Scan for the cell matching the given text and deliver its [X, Y] coordinate at center. 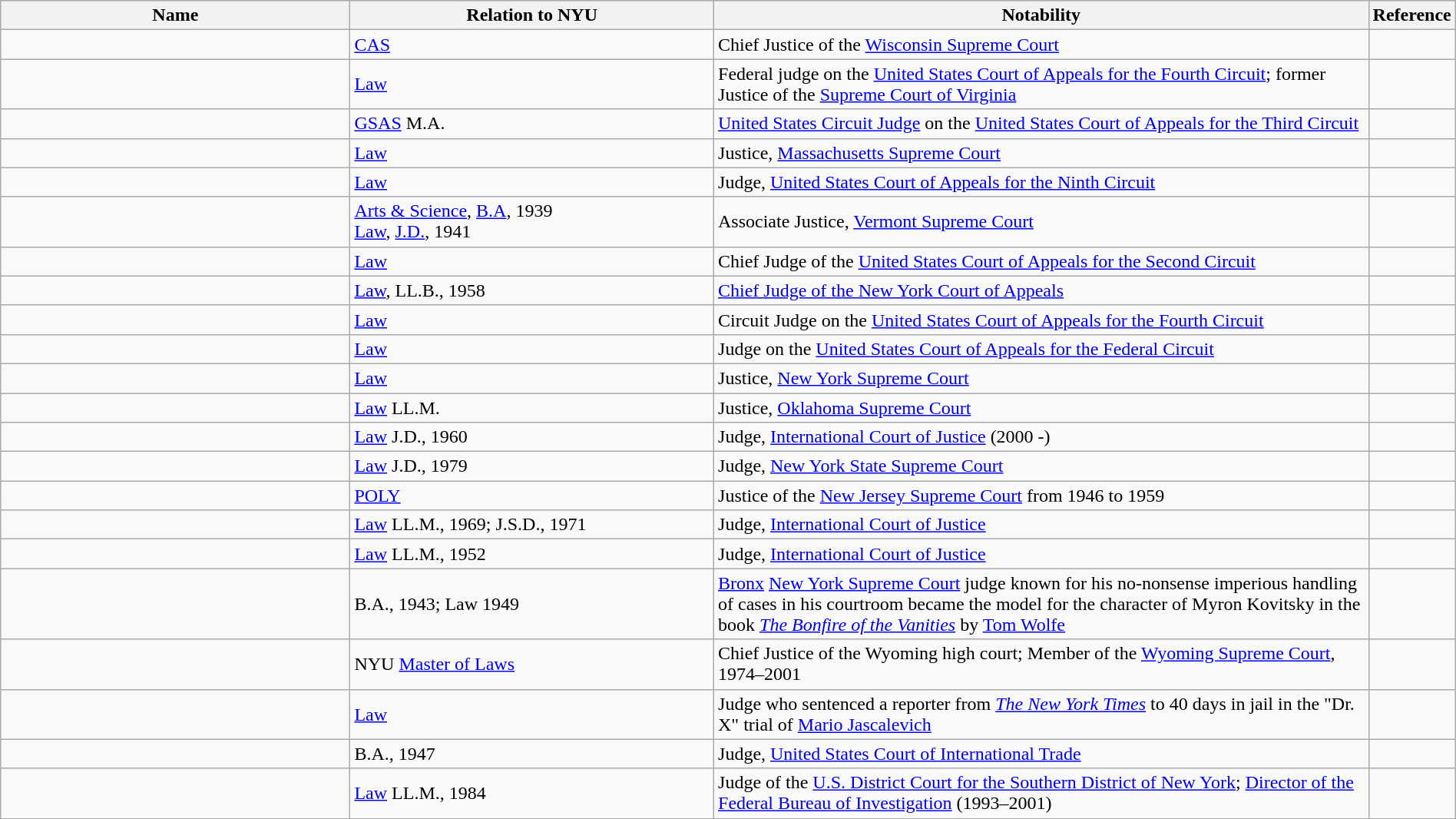
B.A., 1947 [532, 754]
POLY [532, 496]
Circuit Judge on the United States Court of Appeals for the Fourth Circuit [1041, 320]
Judge, United States Court of Appeals for the Ninth Circuit [1041, 182]
Associate Justice, Vermont Supreme Court [1041, 221]
Justice, Massachusetts Supreme Court [1041, 153]
Chief Judge of the New York Court of Appeals [1041, 290]
Law LL.M., 1952 [532, 554]
NYU Master of Laws [532, 664]
Justice of the New Jersey Supreme Court from 1946 to 1959 [1041, 496]
Notability [1041, 15]
Judge, New York State Supreme Court [1041, 466]
Judge, International Court of Justice (2000 -) [1041, 437]
Name [175, 15]
Arts & Science, B.A, 1939Law, J.D., 1941 [532, 221]
Justice, Oklahoma Supreme Court [1041, 408]
Judge who sentenced a reporter from The New York Times to 40 days in jail in the "Dr. X" trial of Mario Jascalevich [1041, 715]
Law J.D., 1979 [532, 466]
Law, LL.B., 1958 [532, 290]
Federal judge on the United States Court of Appeals for the Fourth Circuit; former Justice of the Supreme Court of Virginia [1041, 85]
Chief Judge of the United States Court of Appeals for the Second Circuit [1041, 261]
Chief Justice of the Wisconsin Supreme Court [1041, 45]
United States Circuit Judge on the United States Court of Appeals for the Third Circuit [1041, 124]
B.A., 1943; Law 1949 [532, 604]
Law LL.M. [532, 408]
Relation to NYU [532, 15]
Judge of the U.S. District Court for the Southern District of New York; Director of the Federal Bureau of Investigation (1993–2001) [1041, 793]
Chief Justice of the Wyoming high court; Member of the Wyoming Supreme Court, 1974–2001 [1041, 664]
Reference [1411, 15]
Law LL.M., 1984 [532, 793]
Justice, New York Supreme Court [1041, 378]
GSAS M.A. [532, 124]
Judge on the United States Court of Appeals for the Federal Circuit [1041, 349]
CAS [532, 45]
Judge, United States Court of International Trade [1041, 754]
Law LL.M., 1969; J.S.D., 1971 [532, 525]
Law J.D., 1960 [532, 437]
